Extract the (X, Y) coordinate from the center of the cell holding the provided text.  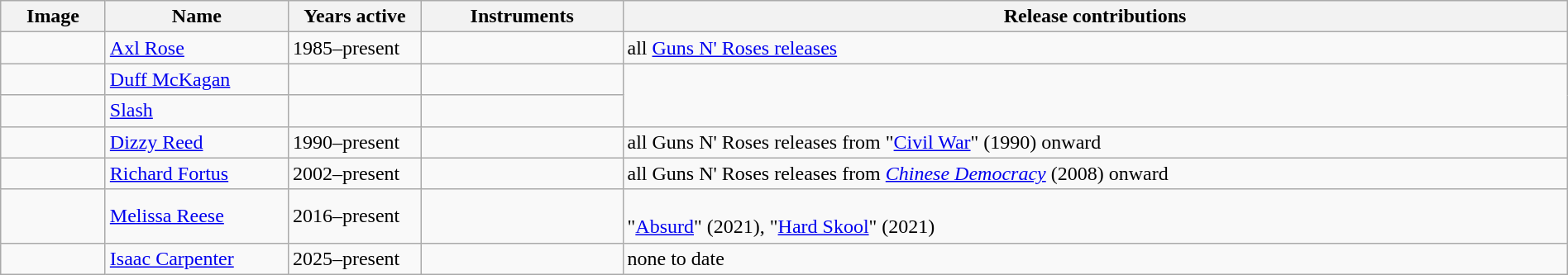
1990–present (354, 142)
Image (53, 17)
Slash (197, 111)
Melissa Reese (197, 216)
Years active (354, 17)
Axl Rose (197, 48)
all Guns N' Roses releases from Chinese Democracy (2008) onward (1095, 173)
2025–present (354, 258)
Name (197, 17)
Isaac Carpenter (197, 258)
2016–present (354, 216)
none to date (1095, 258)
Instruments (522, 17)
Richard Fortus (197, 173)
all Guns N' Roses releases (1095, 48)
2002–present (354, 173)
Release contributions (1095, 17)
Dizzy Reed (197, 142)
"Absurd" (2021), "Hard Skool" (2021) (1095, 216)
1985–present (354, 48)
all Guns N' Roses releases from "Civil War" (1990) onward (1095, 142)
Duff McKagan (197, 79)
